Pinpoint the cell where the given text exists, returning its [X, Y] midpoint coordinate. 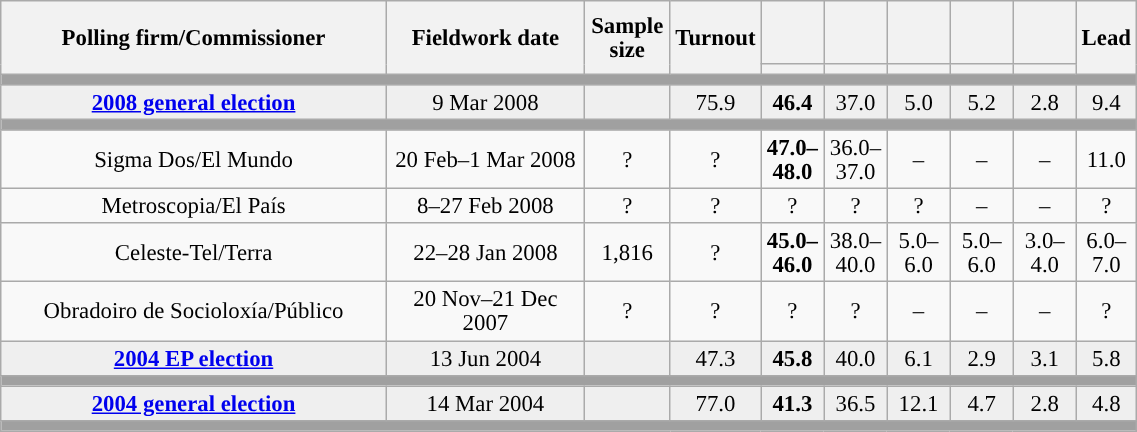
9 Mar 2008 [485, 102]
20 Feb–1 Mar 2008 [485, 160]
45.0–46.0 [792, 254]
12.1 [918, 404]
Sigma Dos/El Mundo [194, 160]
46.4 [792, 102]
41.3 [792, 404]
Sample size [627, 38]
Turnout [716, 38]
3.0–4.0 [1044, 254]
37.0 [856, 102]
38.0–40.0 [856, 254]
Fieldwork date [485, 38]
2004 general election [194, 404]
20 Nov–21 Dec 2007 [485, 312]
47.0–48.0 [792, 160]
2004 EP election [194, 358]
45.8 [792, 358]
Celeste-Tel/Terra [194, 254]
1,816 [627, 254]
75.9 [716, 102]
11.0 [1106, 160]
6.0–7.0 [1106, 254]
Metroscopia/El País [194, 206]
2.9 [982, 358]
36.0–37.0 [856, 160]
5.2 [982, 102]
22–28 Jan 2008 [485, 254]
8–27 Feb 2008 [485, 206]
5.0 [918, 102]
2008 general election [194, 102]
Lead [1106, 38]
40.0 [856, 358]
9.4 [1106, 102]
Obradoiro de Socioloxía/Público [194, 312]
4.8 [1106, 404]
5.8 [1106, 358]
6.1 [918, 358]
47.3 [716, 358]
4.7 [982, 404]
77.0 [716, 404]
14 Mar 2004 [485, 404]
36.5 [856, 404]
3.1 [1044, 358]
13 Jun 2004 [485, 358]
Polling firm/Commissioner [194, 38]
